From the cell containing the given text, extract its center point as [x, y] coordinate. 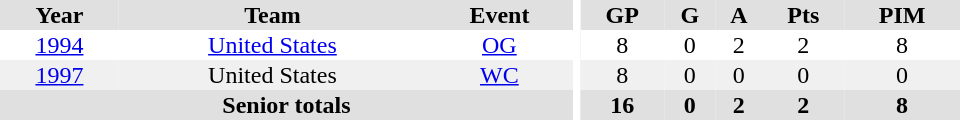
A [738, 15]
Team [272, 15]
16 [622, 105]
OG [500, 45]
Year [60, 15]
Senior totals [286, 105]
G [690, 15]
PIM [902, 15]
WC [500, 75]
1994 [60, 45]
GP [622, 15]
Event [500, 15]
Pts [804, 15]
1997 [60, 75]
